Detect which cell encompasses the target text, then output its [x, y] center coordinate. 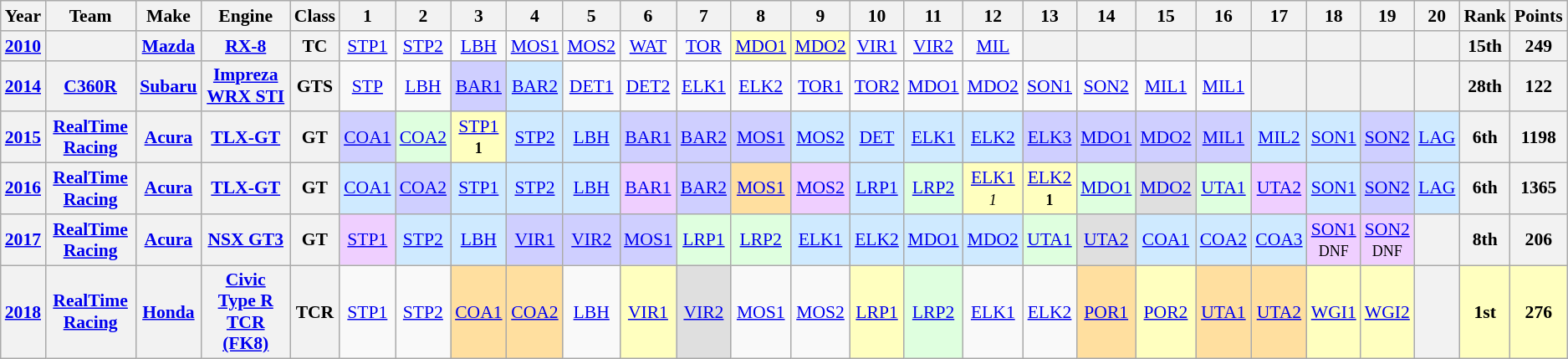
MIL [993, 46]
2018 [23, 312]
4 [535, 16]
Engine [246, 16]
TOR2 [877, 85]
POR1 [1106, 312]
STP [368, 85]
MIL2 [1279, 137]
15 [1166, 16]
STP1 1 [478, 137]
TOR [704, 46]
2010 [23, 46]
POR2 [1166, 312]
2 [423, 16]
17 [1279, 16]
SON2 DNF [1387, 239]
NSX GT3 [246, 239]
11 [933, 16]
2015 [23, 137]
20 [1437, 16]
14 [1106, 16]
206 [1539, 239]
2016 [23, 189]
TOR1 [820, 85]
GTS [314, 85]
DET [877, 137]
15th [1485, 46]
Points [1539, 16]
Rank [1485, 16]
DET2 [648, 85]
Subaru [169, 85]
Civic Type R TCR (FK8) [246, 312]
Year [23, 16]
Impreza WRX STI [246, 85]
WGI2 [1387, 312]
5 [591, 16]
122 [1539, 85]
1365 [1539, 189]
7 [704, 16]
WGI1 [1334, 312]
COA3 [1279, 239]
Make [169, 16]
9 [820, 16]
28th [1485, 85]
Team [90, 16]
10 [877, 16]
6 [648, 16]
8th [1485, 239]
2017 [23, 239]
16 [1224, 16]
1st [1485, 312]
TC [314, 46]
Mazda [169, 46]
TCR [314, 312]
249 [1539, 46]
ELK2 1 [1050, 189]
1 [368, 16]
12 [993, 16]
18 [1334, 16]
SON1 DNF [1334, 239]
1198 [1539, 137]
276 [1539, 312]
DET1 [591, 85]
Honda [169, 312]
Class [314, 16]
ELK1 1 [993, 189]
13 [1050, 16]
2014 [23, 85]
8 [761, 16]
19 [1387, 16]
3 [478, 16]
WAT [648, 46]
C360R [90, 85]
ELK3 [1050, 137]
RX-8 [246, 46]
